Detect which cell encompasses the target text, then output its (x, y) center coordinate. 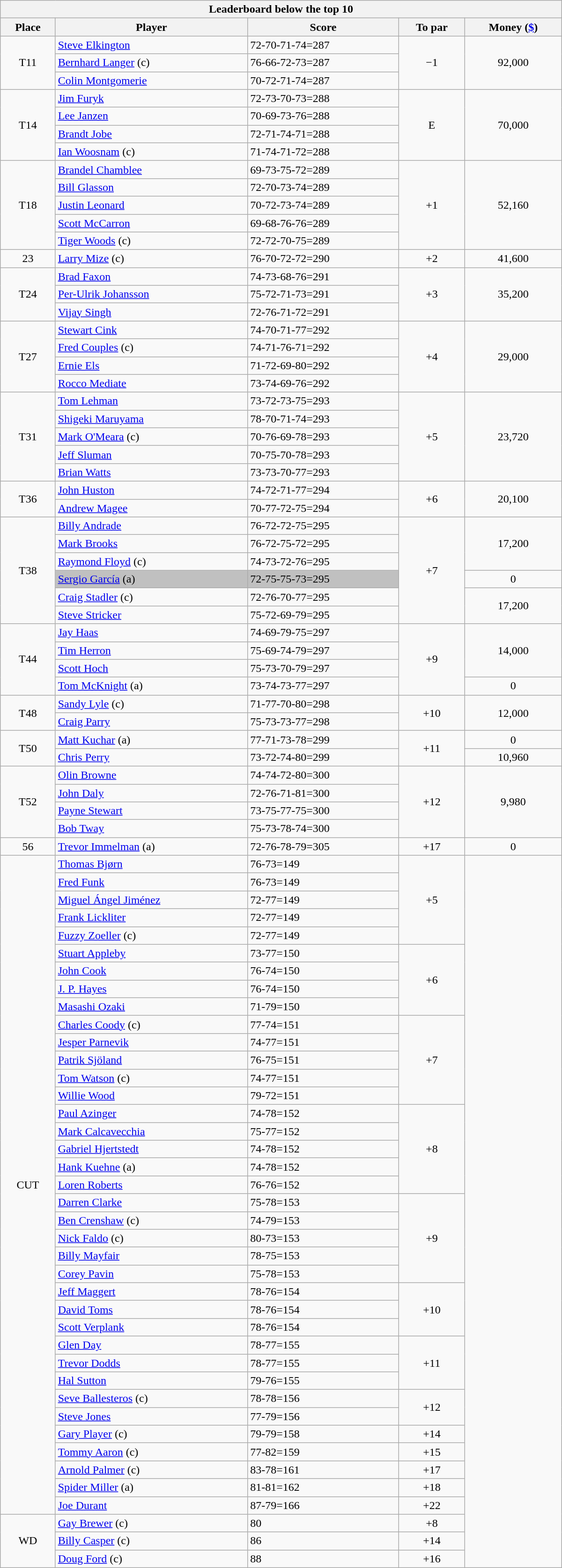
76-75=151 (323, 1060)
Ian Woosnam (c) (152, 152)
74-72-71-77=294 (323, 490)
Scott Hoch (152, 668)
75-73-73-77=298 (323, 722)
75-69-74-79=297 (323, 650)
76-76=152 (323, 1185)
Hank Kuehne (a) (152, 1167)
Darren Clarke (152, 1203)
Sergio García (a) (152, 579)
Jeff Maggert (152, 1291)
Justin Leonard (152, 205)
75-73-70-79=297 (323, 668)
Place (28, 27)
10,960 (513, 757)
73-74-69-76=292 (323, 383)
72-76-71-81=300 (323, 793)
Sandy Lyle (c) (152, 704)
Tom Lehman (152, 401)
Rocco Mediate (152, 383)
T38 (28, 570)
Player (152, 27)
76-70-72-72=290 (323, 259)
To par (432, 27)
72-75-75-73=295 (323, 579)
T11 (28, 63)
69-68-76-76=289 (323, 223)
88 (323, 1559)
74-70-71-77=292 (323, 330)
76-72-75-72=295 (323, 544)
73-74-73-77=297 (323, 686)
Frank Lickliter (152, 918)
Money ($) (513, 27)
29,000 (513, 357)
T14 (28, 125)
76-66-72-73=287 (323, 63)
Patrik Sjöland (152, 1060)
74-73-72-76=295 (323, 562)
76-72-72-75=295 (323, 526)
Olin Browne (152, 775)
87-79=166 (323, 1505)
75-77=152 (323, 1131)
+2 (432, 259)
T36 (28, 499)
T44 (28, 659)
Tom Watson (c) (152, 1078)
+3 (432, 294)
70-69-73-76=288 (323, 116)
77-82=159 (323, 1452)
Steve Stricker (152, 615)
Chris Perry (152, 757)
79-76=155 (323, 1381)
Spider Miller (a) (152, 1488)
Arnold Palmer (c) (152, 1470)
Billy Andrade (152, 526)
Trevor Dodds (152, 1363)
83-78=161 (323, 1470)
Ben Crenshaw (c) (152, 1220)
Jesper Parnevik (152, 1042)
Tommy Aaron (c) (152, 1452)
Billy Mayfair (152, 1256)
T31 (28, 437)
71-77-70-80=298 (323, 704)
77-74=151 (323, 1024)
Matt Kuchar (a) (152, 739)
Gay Brewer (c) (152, 1523)
72-76-70-77=295 (323, 597)
70-76-69-78=293 (323, 437)
Hal Sutton (152, 1381)
74-69-79-75=297 (323, 633)
Glen Day (152, 1345)
72-76-71-72=291 (323, 312)
Loren Roberts (152, 1185)
79-72=151 (323, 1096)
20,100 (513, 499)
72-71-74-71=288 (323, 134)
Score (323, 27)
73-75-77-75=300 (323, 811)
Bill Glasson (152, 187)
Brandt Jobe (152, 134)
92,000 (513, 63)
Joe Durant (152, 1505)
Thomas Bjørn (152, 864)
Stuart Appleby (152, 953)
14,000 (513, 650)
86 (323, 1541)
72-72-70-75=289 (323, 241)
Gary Player (c) (152, 1434)
T18 (28, 205)
Andrew Magee (152, 508)
Fred Couples (c) (152, 348)
Jeff Sluman (152, 454)
Mark Brooks (152, 544)
9,980 (513, 802)
70,000 (513, 125)
J. P. Hayes (152, 989)
Steve Jones (152, 1416)
Paul Azinger (152, 1114)
74-79=153 (323, 1220)
Craig Stadler (c) (152, 597)
T24 (28, 294)
Brandel Chamblee (152, 169)
Mark O'Meara (c) (152, 437)
71-74-71-72=288 (323, 152)
Masashi Ozaki (152, 1006)
Steve Elkington (152, 45)
73-73-70-77=293 (323, 472)
T50 (28, 748)
+4 (432, 357)
Tim Herron (152, 650)
Lee Janzen (152, 116)
Jim Furyk (152, 98)
77-71-73-78=299 (323, 739)
Vijay Singh (152, 312)
72-76-78-79=305 (323, 846)
73-72-74-80=299 (323, 757)
+22 (432, 1505)
Craig Parry (152, 722)
Colin Montgomerie (152, 80)
Miguel Ángel Jiménez (152, 900)
75-72-69-79=295 (323, 615)
Larry Mize (c) (152, 259)
70-75-70-78=293 (323, 454)
81-81=162 (323, 1488)
Bernhard Langer (c) (152, 63)
Tiger Woods (c) (152, 241)
David Toms (152, 1309)
70-72-71-74=287 (323, 80)
Doug Ford (c) (152, 1559)
+16 (432, 1559)
78-70-71-74=293 (323, 419)
−1 (432, 63)
78-75=153 (323, 1256)
74-74-72-80=300 (323, 775)
T48 (28, 713)
Scott McCarron (152, 223)
70-77-72-75=294 (323, 508)
72-70-73-74=289 (323, 187)
E (432, 125)
Payne Stewart (152, 811)
Tom McKnight (a) (152, 686)
72-73-70-73=288 (323, 98)
41,600 (513, 259)
Nick Faldo (c) (152, 1238)
John Daly (152, 793)
Shigeki Maruyama (152, 419)
Brian Watts (152, 472)
23 (28, 259)
Ernie Els (152, 365)
Gabriel Hjertstedt (152, 1149)
John Cook (152, 971)
23,720 (513, 437)
+18 (432, 1488)
Billy Casper (c) (152, 1541)
Per-Ulrik Johansson (152, 294)
Jay Haas (152, 633)
WD (28, 1541)
CUT (28, 1185)
Trevor Immelman (a) (152, 846)
70-72-73-74=289 (323, 205)
John Huston (152, 490)
+15 (432, 1452)
80-73=153 (323, 1238)
75-72-71-73=291 (323, 294)
Raymond Floyd (c) (152, 562)
Bob Tway (152, 829)
Scott Verplank (152, 1327)
74-71-76-71=292 (323, 348)
T52 (28, 802)
56 (28, 846)
73-72-73-75=293 (323, 401)
75-73-78-74=300 (323, 829)
69-73-75-72=289 (323, 169)
72-70-71-74=287 (323, 45)
79-79=158 (323, 1434)
Brad Faxon (152, 277)
74-73-68-76=291 (323, 277)
Mark Calcavecchia (152, 1131)
35,200 (513, 294)
12,000 (513, 713)
T27 (28, 357)
78-78=156 (323, 1399)
+1 (432, 205)
71-72-69-80=292 (323, 365)
52,160 (513, 205)
71-79=150 (323, 1006)
Corey Pavin (152, 1274)
Charles Coody (c) (152, 1024)
Fred Funk (152, 882)
Seve Ballesteros (c) (152, 1399)
Stewart Cink (152, 330)
Leaderboard below the top 10 (281, 9)
Fuzzy Zoeller (c) (152, 935)
73-77=150 (323, 953)
80 (323, 1523)
Willie Wood (152, 1096)
77-79=156 (323, 1416)
